Find where the given text appears and provide that cell's center as [x, y] coordinate. 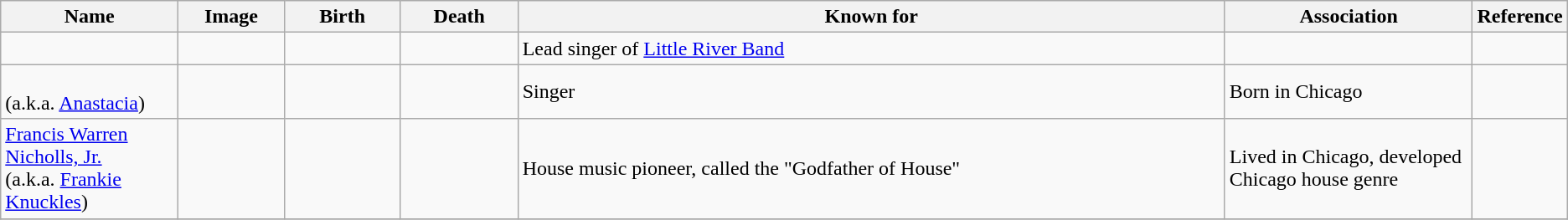
Francis Warren Nicholls, Jr.(a.k.a. Frankie Knuckles) [90, 169]
House music pioneer, called the "Godfather of House" [871, 169]
Birth [342, 17]
Born in Chicago [1349, 92]
Name [90, 17]
Image [231, 17]
Known for [871, 17]
(a.k.a. Anastacia) [90, 92]
Lead singer of Little River Band [871, 49]
Death [459, 17]
Singer [871, 92]
Reference [1519, 17]
Association [1349, 17]
Lived in Chicago, developed Chicago house genre [1349, 169]
